Determine the (x, y) coordinate at the center of the cell enclosing the given text.  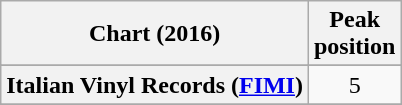
Italian Vinyl Records (FIMI) (155, 85)
Peak position (354, 34)
Chart (2016) (155, 34)
5 (354, 85)
